Search for the cell housing the specified text and yield its (x, y) center coordinate. 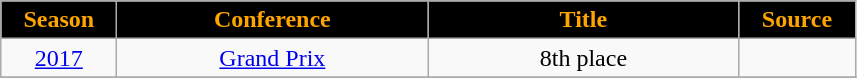
Conference (272, 20)
Title (584, 20)
8th place (584, 58)
Season (59, 20)
2017 (59, 58)
Source (797, 20)
Grand Prix (272, 58)
